Locate the cell with the specified text and output its (X, Y) center coordinate. 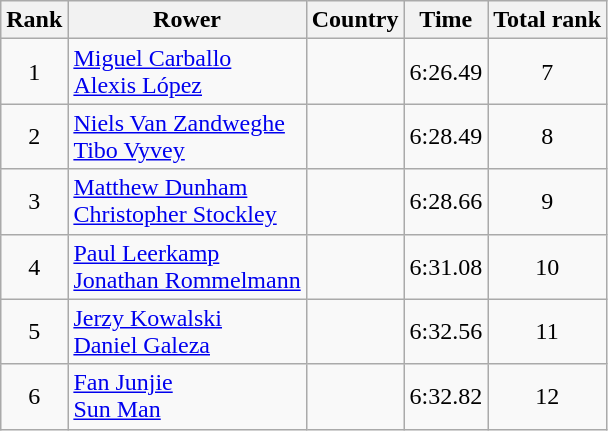
7 (548, 72)
3 (34, 202)
1 (34, 72)
Jerzy KowalskiDaniel Galeza (187, 332)
6:31.08 (446, 266)
Niels Van ZandwegheTibo Vyvey (187, 136)
6:32.82 (446, 396)
2 (34, 136)
6:26.49 (446, 72)
8 (548, 136)
Country (355, 20)
6 (34, 396)
6:28.49 (446, 136)
Rank (34, 20)
Fan JunjieSun Man (187, 396)
Paul LeerkampJonathan Rommelmann (187, 266)
10 (548, 266)
Matthew DunhamChristopher Stockley (187, 202)
9 (548, 202)
4 (34, 266)
12 (548, 396)
Time (446, 20)
Rower (187, 20)
6:28.66 (446, 202)
Miguel CarballoAlexis López (187, 72)
6:32.56 (446, 332)
11 (548, 332)
5 (34, 332)
Total rank (548, 20)
